Determine the (x, y) coordinate at the center of the cell enclosing the given text.  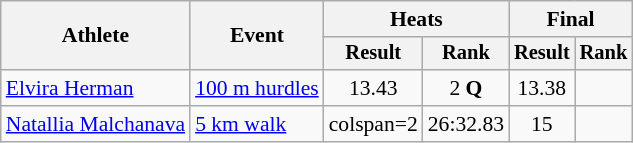
Final (570, 19)
15 (542, 124)
colspan=2 (374, 124)
26:32.83 (466, 124)
13.38 (542, 88)
2 Q (466, 88)
Event (257, 36)
Natallia Malchanava (96, 124)
13.43 (374, 88)
5 km walk (257, 124)
Elvira Herman (96, 88)
Athlete (96, 36)
100 m hurdles (257, 88)
Heats (416, 19)
